Locate the cell with the specified text and output its [x, y] center coordinate. 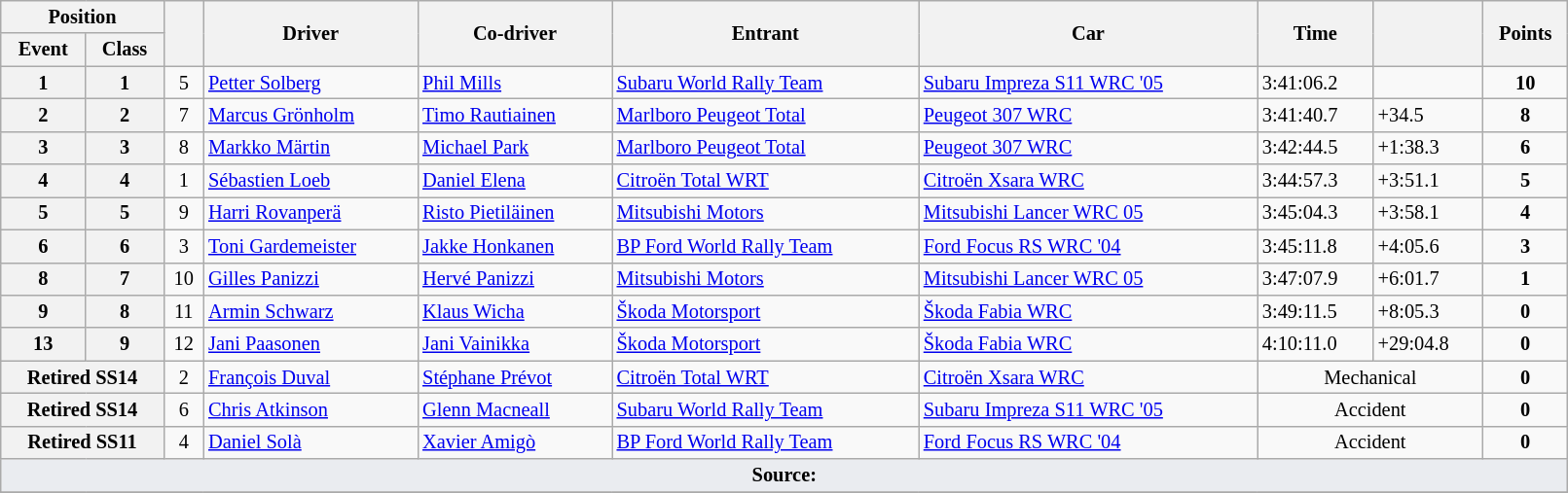
Sébastien Loeb [310, 181]
Position [83, 17]
Points [1526, 33]
+29:04.8 [1429, 344]
Markko Märtin [310, 148]
+4:05.6 [1429, 246]
Phil Mills [514, 83]
+1:38.3 [1429, 148]
Armin Schwarz [310, 311]
Harri Rovanperä [310, 213]
3:47:07.9 [1316, 279]
3:41:06.2 [1316, 83]
Michael Park [514, 148]
Source: [784, 475]
Jakke Honkanen [514, 246]
Event [43, 50]
Entrant [765, 33]
Jani Paasonen [310, 344]
12 [183, 344]
Stéphane Prévot [514, 377]
13 [43, 344]
+6:01.7 [1429, 279]
3:45:11.8 [1316, 246]
Klaus Wicha [514, 311]
Driver [310, 33]
Marcus Grönholm [310, 115]
Retired SS11 [83, 442]
3:44:57.3 [1316, 181]
3:45:04.3 [1316, 213]
Glenn Macneall [514, 409]
+8:05.3 [1429, 311]
Car [1088, 33]
Timo Rautiainen [514, 115]
Mechanical [1370, 377]
11 [183, 311]
+3:51.1 [1429, 181]
3:49:11.5 [1316, 311]
Risto Pietiläinen [514, 213]
4:10:11.0 [1316, 344]
Chris Atkinson [310, 409]
Daniel Solà [310, 442]
Co-driver [514, 33]
Class [125, 50]
Time [1316, 33]
Gilles Panizzi [310, 279]
+3:58.1 [1429, 213]
Jani Vainikka [514, 344]
3:42:44.5 [1316, 148]
Xavier Amigò [514, 442]
François Duval [310, 377]
Daniel Elena [514, 181]
+34.5 [1429, 115]
3:41:40.7 [1316, 115]
Hervé Panizzi [514, 279]
Toni Gardemeister [310, 246]
Petter Solberg [310, 83]
